Find where the given text appears and provide that cell's center as (X, Y) coordinate. 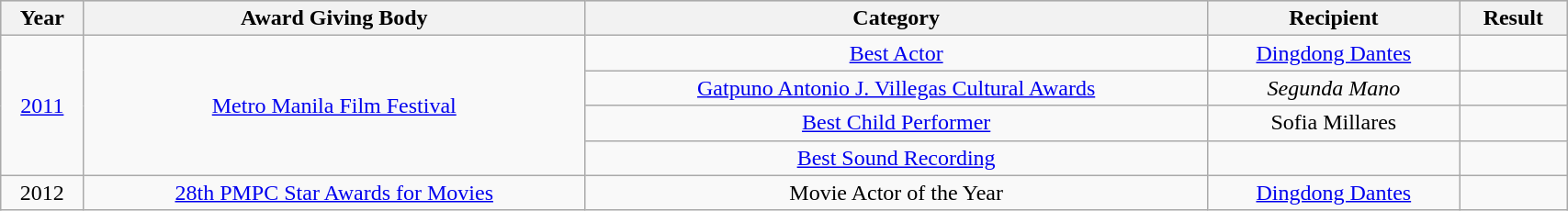
Result (1514, 18)
Best Sound Recording (897, 158)
Best Actor (897, 53)
28th PMPC Star Awards for Movies (334, 193)
Gatpuno Antonio J. Villegas Cultural Awards (897, 88)
Award Giving Body (334, 18)
Category (897, 18)
Recipient (1334, 18)
Movie Actor of the Year (897, 193)
2012 (42, 193)
Best Child Performer (897, 123)
Year (42, 18)
Sofia Millares (1334, 123)
2011 (42, 105)
Segunda Mano (1334, 88)
Metro Manila Film Festival (334, 105)
